Extract the (X, Y) coordinate from the center of the cell holding the provided text.  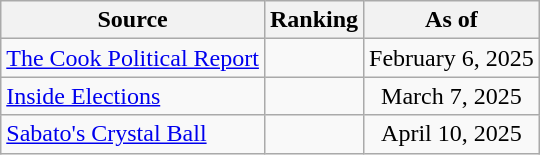
As of (452, 20)
April 10, 2025 (452, 134)
March 7, 2025 (452, 96)
Inside Elections (133, 96)
Ranking (314, 20)
February 6, 2025 (452, 58)
The Cook Political Report (133, 58)
Source (133, 20)
Sabato's Crystal Ball (133, 134)
